Pinpoint the cell where the given text exists, returning its (X, Y) midpoint coordinate. 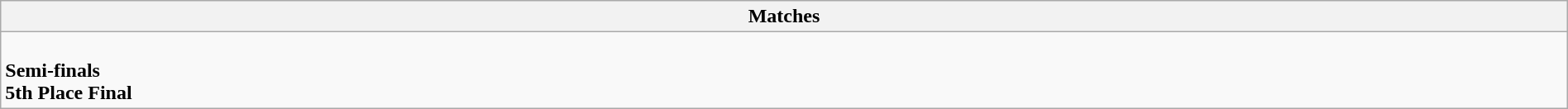
Semi-finals 5th Place Final (784, 70)
Matches (784, 17)
